Scan for the cell matching the given text and deliver its (X, Y) coordinate at center. 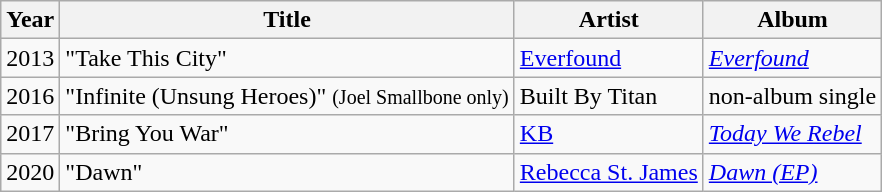
2020 (30, 172)
Dawn (EP) (792, 172)
"Bring You War" (287, 134)
Year (30, 20)
"Take This City" (287, 58)
2016 (30, 96)
Album (792, 20)
non-album single (792, 96)
Artist (608, 20)
2017 (30, 134)
KB (608, 134)
"Infinite (Unsung Heroes)" (Joel Smallbone only) (287, 96)
Rebecca St. James (608, 172)
Today We Rebel (792, 134)
2013 (30, 58)
"Dawn" (287, 172)
Built By Titan (608, 96)
Title (287, 20)
